Pinpoint the cell where the given text exists, returning its (x, y) midpoint coordinate. 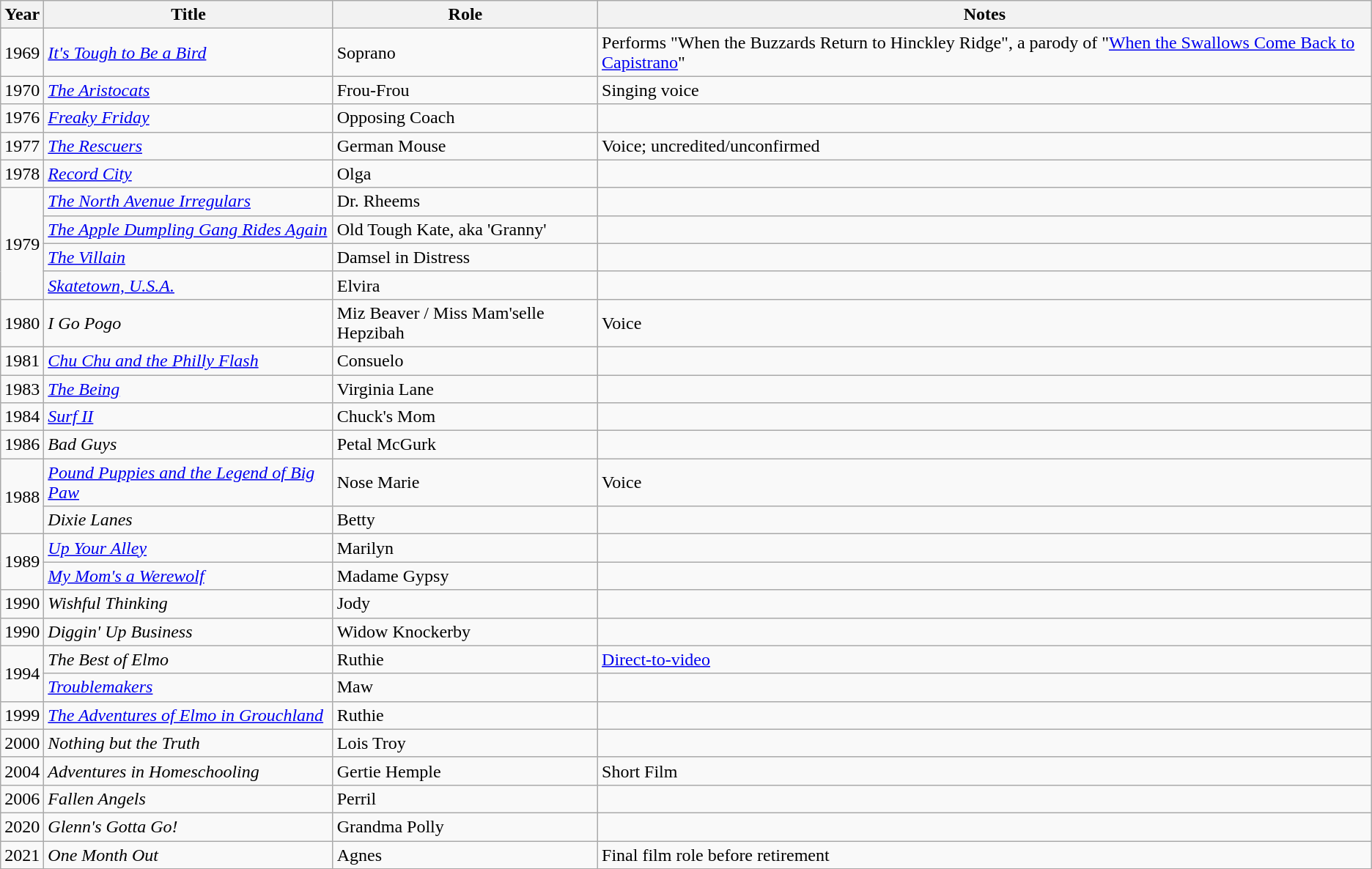
The Best of Elmo (188, 659)
Title (188, 15)
Up Your Alley (188, 548)
1977 (22, 146)
1978 (22, 174)
Maw (465, 687)
1989 (22, 562)
1984 (22, 417)
Jody (465, 604)
Record City (188, 174)
Singing voice (985, 90)
The North Avenue Irregulars (188, 201)
1988 (22, 497)
Nose Marie (465, 482)
Elvira (465, 285)
Petal McGurk (465, 445)
Chu Chu and the Philly Flash (188, 360)
Damsel in Distress (465, 257)
Olga (465, 174)
Short Film (985, 771)
1999 (22, 715)
Year (22, 15)
2020 (22, 827)
Consuelo (465, 360)
Performs "When the Buzzards Return to Hinckley Ridge", a parody of "When the Swallows Come Back to Capistrano" (985, 53)
Final film role before retirement (985, 855)
Adventures in Homeschooling (188, 771)
Notes (985, 15)
The Aristocats (188, 90)
1994 (22, 673)
1970 (22, 90)
Dr. Rheems (465, 201)
1969 (22, 53)
2006 (22, 799)
Gertie Hemple (465, 771)
I Go Pogo (188, 322)
Surf II (188, 417)
2021 (22, 855)
Chuck's Mom (465, 417)
Lois Troy (465, 743)
Fallen Angels (188, 799)
Dixie Lanes (188, 520)
Betty (465, 520)
Old Tough Kate, aka 'Granny' (465, 229)
Perril (465, 799)
German Mouse (465, 146)
Soprano (465, 53)
Direct-to-video (985, 659)
Bad Guys (188, 445)
The Rescuers (188, 146)
Grandma Polly (465, 827)
1980 (22, 322)
1986 (22, 445)
The Adventures of Elmo in Grouchland (188, 715)
Nothing but the Truth (188, 743)
Role (465, 15)
Widow Knockerby (465, 632)
Pound Puppies and the Legend of Big Paw (188, 482)
Freaky Friday (188, 118)
Marilyn (465, 548)
Agnes (465, 855)
Opposing Coach (465, 118)
2004 (22, 771)
Glenn's Gotta Go! (188, 827)
The Apple Dumpling Gang Rides Again (188, 229)
Wishful Thinking (188, 604)
Virginia Lane (465, 389)
Skatetown, U.S.A. (188, 285)
The Being (188, 389)
2000 (22, 743)
My Mom's a Werewolf (188, 576)
1983 (22, 389)
1979 (22, 243)
Diggin' Up Business (188, 632)
Miz Beaver / Miss Mam'selle Hepzibah (465, 322)
It's Tough to Be a Bird (188, 53)
Voice; uncredited/unconfirmed (985, 146)
One Month Out (188, 855)
Frou-Frou (465, 90)
Troublemakers (188, 687)
Madame Gypsy (465, 576)
The Villain (188, 257)
1976 (22, 118)
1981 (22, 360)
